Provide the (x, y) coordinate of the cell's center where the given text is located.  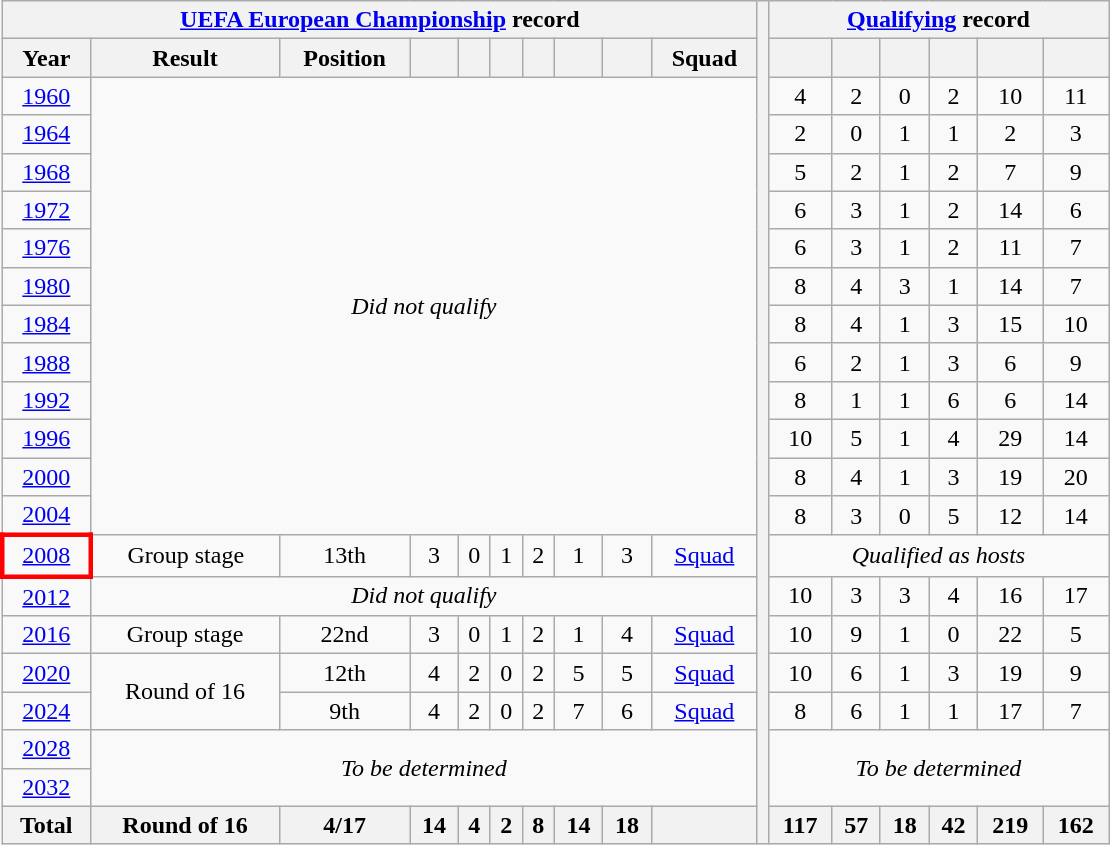
42 (954, 825)
22 (1010, 635)
1976 (46, 248)
1960 (46, 96)
2016 (46, 635)
Year (46, 58)
1980 (46, 286)
Qualifying record (938, 20)
2008 (46, 556)
2024 (46, 711)
1992 (46, 400)
162 (1076, 825)
Result (184, 58)
2012 (46, 596)
29 (1010, 438)
2028 (46, 749)
219 (1010, 825)
2020 (46, 673)
12th (345, 673)
1988 (46, 362)
Qualified as hosts (938, 556)
57 (856, 825)
13th (345, 556)
2000 (46, 477)
2032 (46, 787)
1984 (46, 324)
1964 (46, 134)
117 (800, 825)
2004 (46, 516)
22nd (345, 635)
12 (1010, 516)
9th (345, 711)
4/17 (345, 825)
15 (1010, 324)
1996 (46, 438)
Position (345, 58)
1968 (46, 172)
1972 (46, 210)
16 (1010, 596)
UEFA European Championship record (380, 20)
20 (1076, 477)
Total (46, 825)
